Scan for the cell matching the given text and deliver its [x, y] coordinate at center. 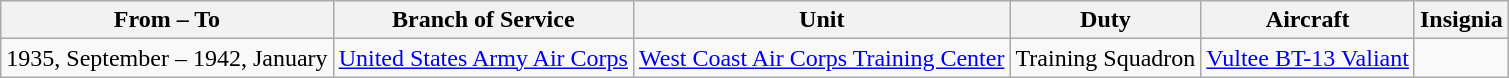
West Coast Air Corps Training Center [821, 58]
Unit [821, 20]
Insignia [1461, 20]
Duty [1106, 20]
Training Squadron [1106, 58]
From – To [167, 20]
Aircraft [1308, 20]
Branch of Service [483, 20]
Vultee BT-13 Valiant [1308, 58]
1935, September – 1942, January [167, 58]
United States Army Air Corps [483, 58]
